From the cell containing the given text, extract its center point as [x, y] coordinate. 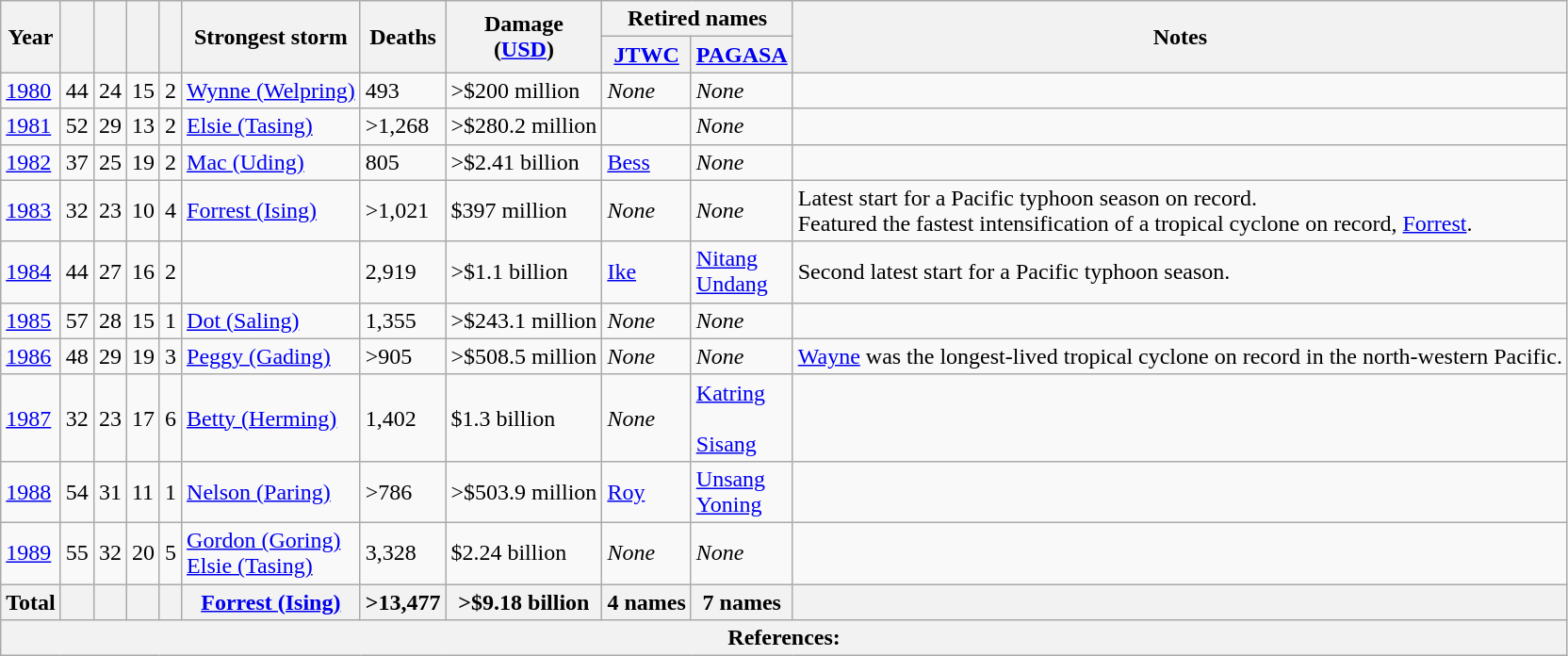
Retired names [697, 19]
17 [143, 418]
Gordon (Goring) Elsie (Tasing) [271, 552]
Deaths [403, 37]
>$1.1 billion [524, 271]
4 [170, 211]
$1.3 billion [524, 418]
1,402 [403, 418]
13 [143, 126]
37 [77, 162]
3,328 [403, 552]
Total [31, 602]
Wynne (Welpring) [271, 90]
11 [143, 492]
1986 [31, 356]
>$280.2 million [524, 126]
1983 [31, 211]
27 [109, 271]
Nelson (Paring) [271, 492]
1987 [31, 418]
5 [170, 552]
31 [109, 492]
48 [77, 356]
6 [170, 418]
Nitang Undang [742, 271]
JTWC [646, 55]
1985 [31, 320]
Year [31, 37]
Notes [1180, 37]
>1,268 [403, 126]
>1,021 [403, 211]
Peggy (Gading) [271, 356]
Second latest start for a Pacific typhoon season. [1180, 271]
1984 [31, 271]
>$503.9 million [524, 492]
Bess [646, 162]
7 names [742, 602]
1988 [31, 492]
>$2.41 billion [524, 162]
57 [77, 320]
PAGASA [742, 55]
55 [77, 552]
>$508.5 million [524, 356]
>905 [403, 356]
20 [143, 552]
Roy [646, 492]
24 [109, 90]
Mac (Uding) [271, 162]
805 [403, 162]
16 [143, 271]
Latest start for a Pacific typhoon season on record.Featured the fastest intensification of a tropical cyclone on record, Forrest. [1180, 211]
25 [109, 162]
Katring Sisang [742, 418]
4 names [646, 602]
Betty (Herming) [271, 418]
$397 million [524, 211]
$2.24 billion [524, 552]
>$200 million [524, 90]
Damage (USD) [524, 37]
Unsang Yoning [742, 492]
>786 [403, 492]
>$243.1 million [524, 320]
493 [403, 90]
10 [143, 211]
Dot (Saling) [271, 320]
54 [77, 492]
1,355 [403, 320]
1981 [31, 126]
>13,477 [403, 602]
2,919 [403, 271]
28 [109, 320]
1982 [31, 162]
1989 [31, 552]
Ike [646, 271]
References: [784, 638]
Strongest storm [271, 37]
Elsie (Tasing) [271, 126]
3 [170, 356]
Wayne was the longest-lived tropical cyclone on record in the north-western Pacific. [1180, 356]
1980 [31, 90]
>$9.18 billion [524, 602]
52 [77, 126]
